Search for the cell housing the specified text and yield its (x, y) center coordinate. 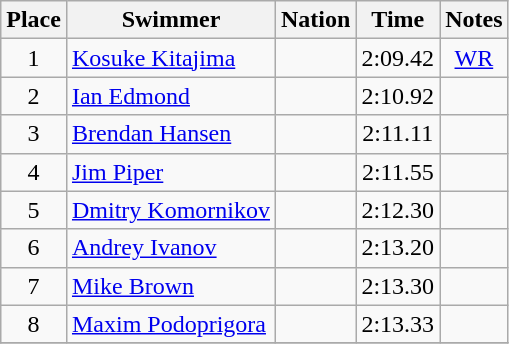
2:09.42 (398, 58)
6 (34, 248)
Kosuke Kitajima (170, 58)
2:13.30 (398, 286)
Swimmer (170, 20)
2:11.55 (398, 172)
2:13.33 (398, 324)
2:13.20 (398, 248)
Place (34, 20)
Time (398, 20)
8 (34, 324)
2:12.30 (398, 210)
Maxim Podoprigora (170, 324)
Dmitry Komornikov (170, 210)
1 (34, 58)
Ian Edmond (170, 96)
3 (34, 134)
7 (34, 286)
Brendan Hansen (170, 134)
2:10.92 (398, 96)
Nation (316, 20)
Mike Brown (170, 286)
5 (34, 210)
Jim Piper (170, 172)
Notes (474, 20)
Andrey Ivanov (170, 248)
4 (34, 172)
WR (474, 58)
2 (34, 96)
2:11.11 (398, 134)
